Locate the cell with the specified text and output its [X, Y] center coordinate. 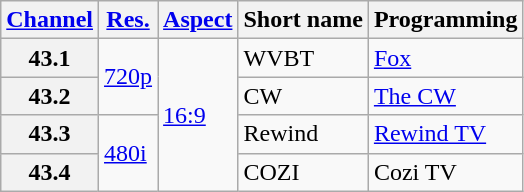
Rewind TV [446, 134]
WVBT [303, 58]
Rewind [303, 134]
43.1 [50, 58]
16:9 [198, 115]
Short name [303, 20]
480i [128, 153]
Aspect [198, 20]
CW [303, 96]
43.3 [50, 134]
Programming [446, 20]
720p [128, 77]
The CW [446, 96]
Fox [446, 58]
Channel [50, 20]
COZI [303, 172]
43.2 [50, 96]
Res. [128, 20]
43.4 [50, 172]
Cozi TV [446, 172]
